Determine the [X, Y] coordinate at the center of the cell enclosing the given text.  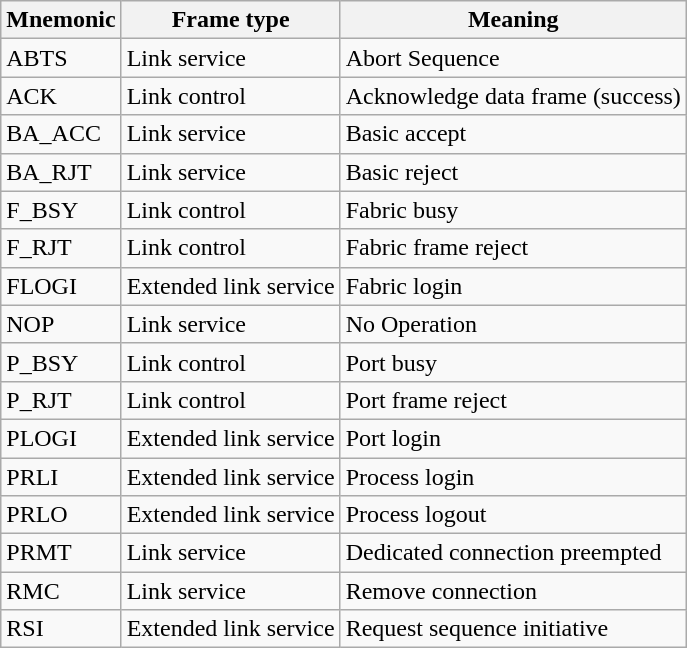
BA_RJT [61, 172]
PRMT [61, 553]
ABTS [61, 58]
Remove connection [513, 591]
P_RJT [61, 400]
Basic reject [513, 172]
PRLO [61, 515]
F_RJT [61, 248]
P_BSY [61, 362]
RSI [61, 629]
Fabric frame reject [513, 248]
BA_ACC [61, 134]
NOP [61, 324]
Mnemonic [61, 20]
Dedicated connection preempted [513, 553]
Abort Sequence [513, 58]
Fabric login [513, 286]
Port login [513, 438]
Process login [513, 477]
Meaning [513, 20]
FLOGI [61, 286]
Process logout [513, 515]
PLOGI [61, 438]
No Operation [513, 324]
Request sequence initiative [513, 629]
Basic accept [513, 134]
RMC [61, 591]
F_BSY [61, 210]
Port busy [513, 362]
ACK [61, 96]
Port frame reject [513, 400]
Frame type [230, 20]
Acknowledge data frame (success) [513, 96]
Fabric busy [513, 210]
PRLI [61, 477]
